Locate the cell with the specified text and output its [x, y] center coordinate. 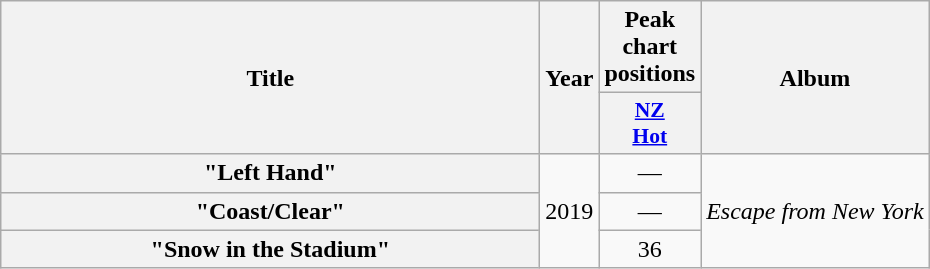
Peak chart positions [650, 47]
Title [270, 78]
"Left Hand" [270, 173]
"Snow in the Stadium" [270, 249]
36 [650, 249]
Album [816, 78]
Year [570, 78]
"Coast/Clear" [270, 211]
NZHot [650, 124]
2019 [570, 211]
Escape from New York [816, 211]
